Extract the [x, y] coordinate from the center of the cell holding the provided text.  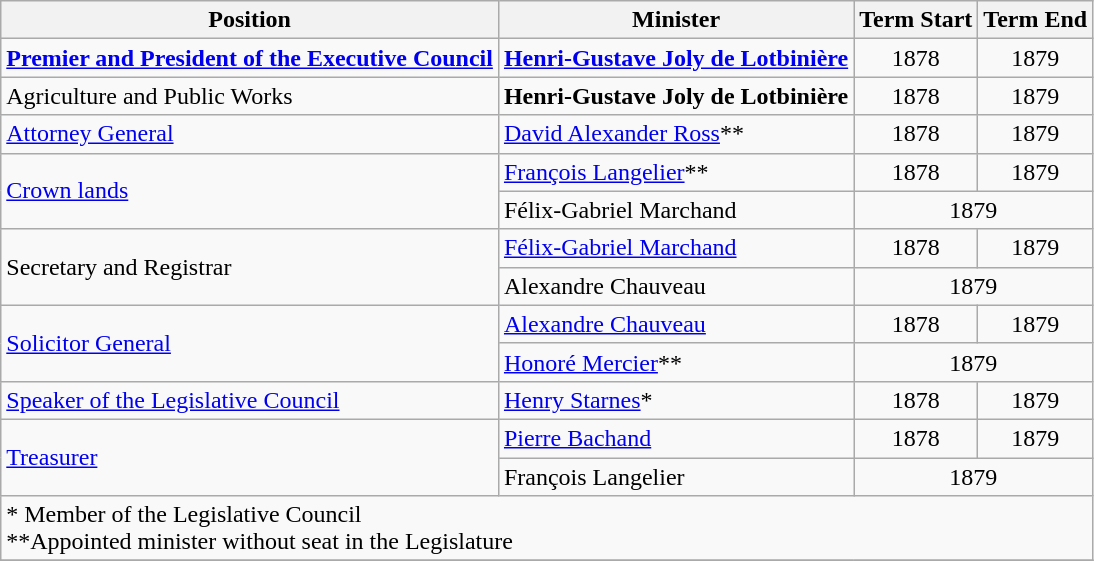
Position [250, 20]
Term Start [916, 20]
Premier and President of the Executive Council [250, 58]
David Alexander Ross** [676, 134]
Treasurer [250, 457]
Honoré Mercier** [676, 362]
Agriculture and Public Works [250, 96]
Crown lands [250, 191]
François Langelier [676, 477]
Secretary and Registrar [250, 267]
Solicitor General [250, 343]
Minister [676, 20]
* Member of the Legislative Council **Appointed minister without seat in the Legislature [547, 528]
Term End [1036, 20]
Attorney General [250, 134]
François Langelier** [676, 172]
Speaker of the Legislative Council [250, 400]
Pierre Bachand [676, 438]
Henry Starnes* [676, 400]
